Identify which cell holds the provided text, then report its [x, y] central coordinate. 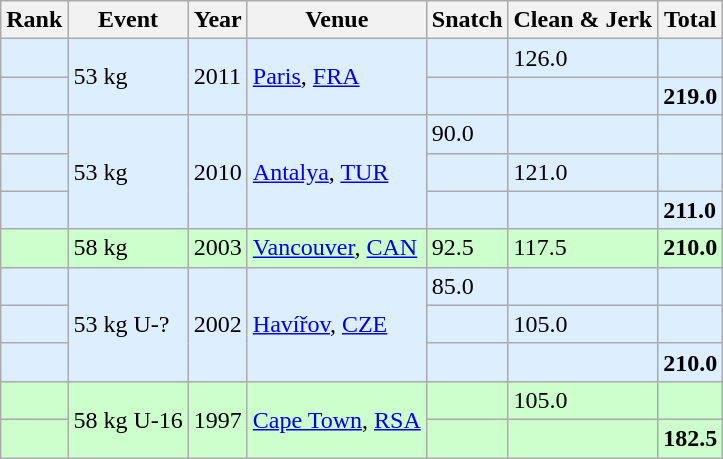
126.0 [583, 58]
Vancouver, CAN [336, 248]
Event [128, 20]
2011 [218, 77]
Clean & Jerk [583, 20]
Havířov, CZE [336, 324]
58 kg [128, 248]
90.0 [467, 134]
121.0 [583, 172]
2002 [218, 324]
Rank [34, 20]
92.5 [467, 248]
211.0 [690, 210]
58 kg U-16 [128, 419]
85.0 [467, 286]
Antalya, TUR [336, 172]
2010 [218, 172]
53 kg U-? [128, 324]
Cape Town, RSA [336, 419]
117.5 [583, 248]
Snatch [467, 20]
182.5 [690, 438]
Total [690, 20]
2003 [218, 248]
Venue [336, 20]
1997 [218, 419]
Paris, FRA [336, 77]
Year [218, 20]
219.0 [690, 96]
